From the cell containing the given text, extract its center point as [x, y] coordinate. 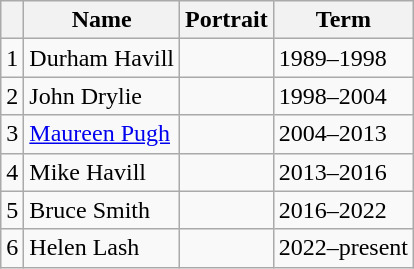
Name [102, 20]
Bruce Smith [102, 210]
6 [12, 248]
1 [12, 58]
John Drylie [102, 96]
Durham Havill [102, 58]
2013–2016 [343, 172]
3 [12, 134]
Term [343, 20]
Maureen Pugh [102, 134]
2 [12, 96]
2016–2022 [343, 210]
4 [12, 172]
2004–2013 [343, 134]
Portrait [227, 20]
1989–1998 [343, 58]
Mike Havill [102, 172]
5 [12, 210]
Helen Lash [102, 248]
1998–2004 [343, 96]
2022–present [343, 248]
